Scan for the cell matching the given text and deliver its (X, Y) coordinate at center. 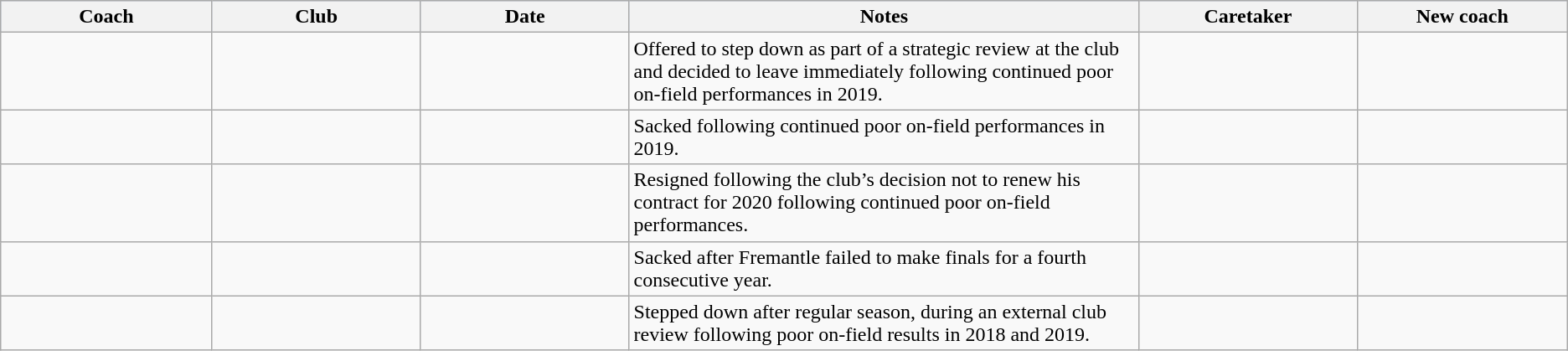
Resigned following the club’s decision not to renew his contract for 2020 following continued poor on-field performances. (885, 203)
Caretaker (1248, 17)
Sacked following continued poor on-field performances in 2019. (885, 137)
Stepped down after regular season, during an external club review following poor on-field results in 2018 and 2019. (885, 323)
Notes (885, 17)
Date (524, 17)
Sacked after Fremantle failed to make finals for a fourth consecutive year. (885, 268)
Club (317, 17)
Coach (106, 17)
New coach (1462, 17)
